Capture the cell that displays the provided text and extract its (X, Y) central coordinate. 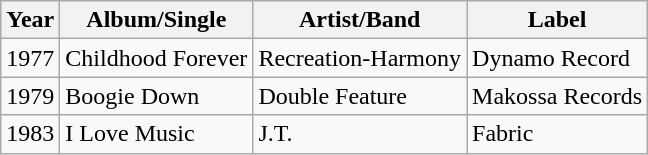
Album/Single (156, 20)
1977 (30, 58)
Double Feature (360, 96)
Year (30, 20)
Makossa Records (558, 96)
Recreation-Harmony (360, 58)
Fabric (558, 134)
J.T. (360, 134)
1983 (30, 134)
Label (558, 20)
Dynamo Record (558, 58)
Boogie Down (156, 96)
Artist/Band (360, 20)
I Love Music (156, 134)
1979 (30, 96)
Childhood Forever (156, 58)
